Capture the cell that displays the provided text and extract its [X, Y] central coordinate. 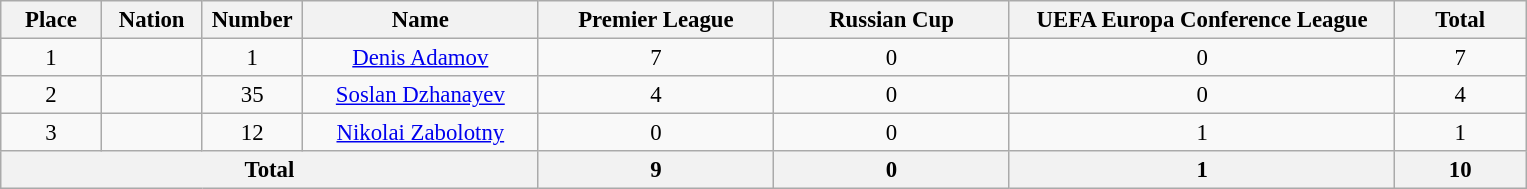
Denis Adamov [421, 58]
10 [1460, 170]
Nation [152, 20]
2 [52, 95]
Soslan Dzhanayev [421, 95]
Premier League [656, 20]
Name [421, 20]
UEFA Europa Conference League [1202, 20]
35 [252, 95]
3 [52, 133]
Nikolai Zabolotny [421, 133]
12 [252, 133]
Russian Cup [892, 20]
Place [52, 20]
Number [252, 20]
9 [656, 170]
